Identify which cell holds the provided text, then report its (x, y) central coordinate. 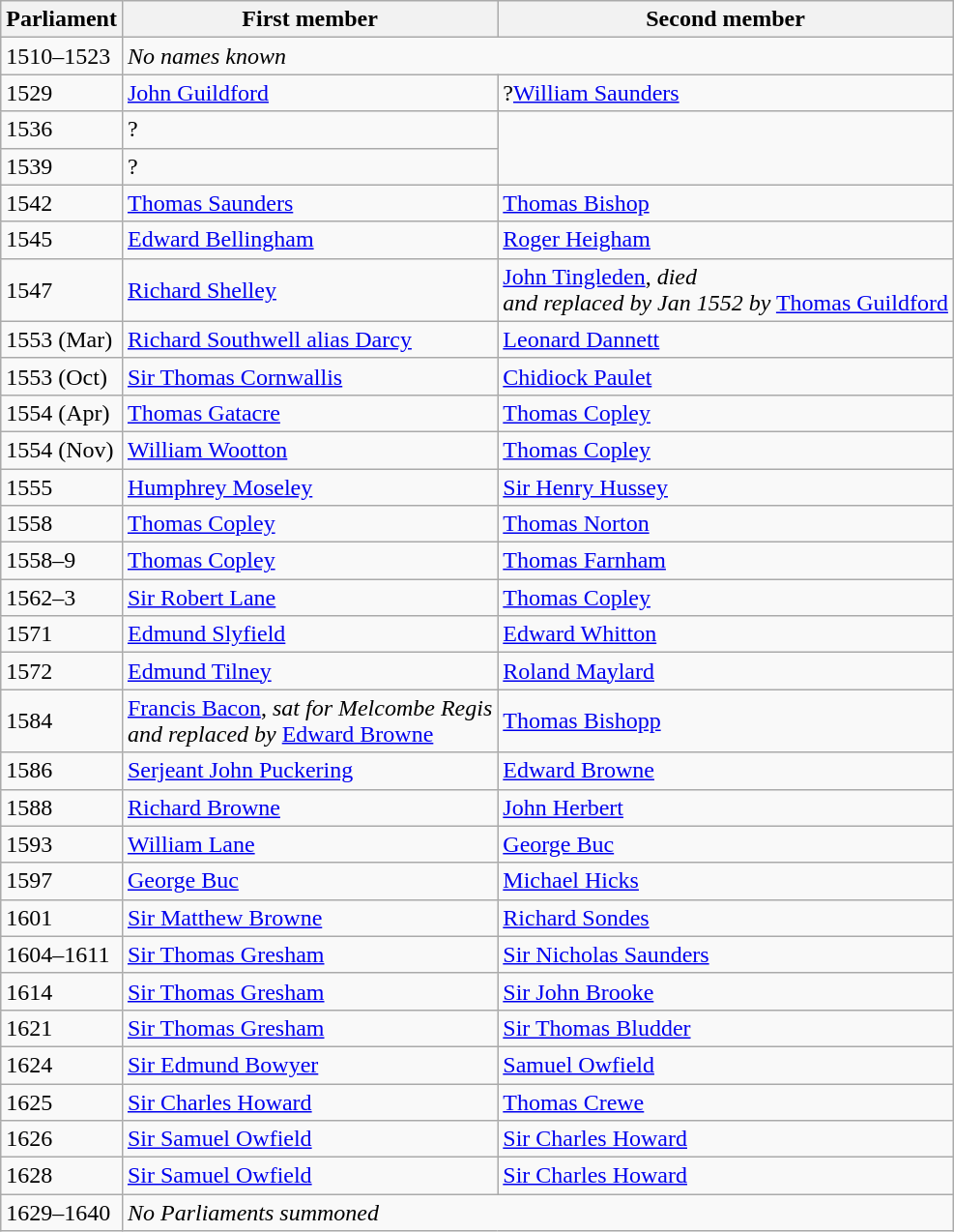
Edmund Slyfield (309, 634)
Edward Bellingham (309, 240)
1529 (62, 93)
?William Saunders (726, 93)
1554 (Apr) (62, 413)
1588 (62, 807)
Richard Shelley (309, 290)
Michael Hicks (726, 881)
Serjeant John Puckering (309, 771)
1542 (62, 203)
Edward Whitton (726, 634)
Leonard Dannett (726, 339)
1545 (62, 240)
Richard Southwell alias Darcy (309, 339)
Samuel Owfield (726, 1065)
Sir John Brooke (726, 991)
Richard Sondes (726, 918)
Humphrey Moseley (309, 486)
1558 (62, 524)
1629–1640 (62, 1213)
1586 (62, 771)
No names known (537, 56)
Edward Browne (726, 771)
1539 (62, 166)
1571 (62, 634)
Thomas Crewe (726, 1101)
Thomas Farnham (726, 561)
Roger Heigham (726, 240)
1553 (Oct) (62, 376)
No Parliaments summoned (537, 1213)
1625 (62, 1101)
1624 (62, 1065)
First member (309, 19)
William Lane (309, 844)
1604–1611 (62, 954)
1601 (62, 918)
1597 (62, 881)
1510–1523 (62, 56)
Second member (726, 19)
Sir Robert Lane (309, 598)
1558–9 (62, 561)
1547 (62, 290)
Thomas Gatacre (309, 413)
1555 (62, 486)
Parliament (62, 19)
Sir Thomas Bludder (726, 1028)
1572 (62, 671)
Francis Bacon, sat for Melcombe Regis and replaced by Edward Browne (309, 721)
1553 (Mar) (62, 339)
Sir Edmund Bowyer (309, 1065)
Sir Thomas Cornwallis (309, 376)
Sir Henry Hussey (726, 486)
1584 (62, 721)
Richard Browne (309, 807)
William Wootton (309, 450)
1593 (62, 844)
Thomas Saunders (309, 203)
1554 (Nov) (62, 450)
Chidiock Paulet (726, 376)
Edmund Tilney (309, 671)
1621 (62, 1028)
Thomas Bishop (726, 203)
1562–3 (62, 598)
John Tingleden, died and replaced by Jan 1552 by Thomas Guildford (726, 290)
Roland Maylard (726, 671)
Sir Matthew Browne (309, 918)
1626 (62, 1139)
John Guildford (309, 93)
1628 (62, 1176)
John Herbert (726, 807)
1614 (62, 991)
1536 (62, 130)
Sir Nicholas Saunders (726, 954)
Thomas Bishopp (726, 721)
Thomas Norton (726, 524)
